From the cell containing the given text, extract its center point as [x, y] coordinate. 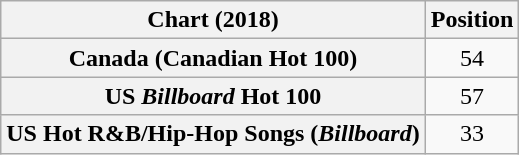
Canada (Canadian Hot 100) [213, 58]
54 [472, 58]
Position [472, 20]
33 [472, 134]
Chart (2018) [213, 20]
US Hot R&B/Hip-Hop Songs (Billboard) [213, 134]
US Billboard Hot 100 [213, 96]
57 [472, 96]
